Identify which cell holds the provided text, then report its (X, Y) central coordinate. 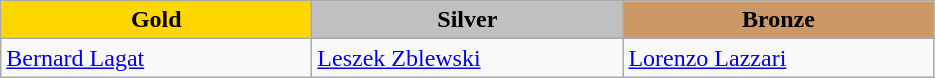
Lorenzo Lazzari (778, 58)
Silver (468, 20)
Leszek Zblewski (468, 58)
Bernard Lagat (156, 58)
Bronze (778, 20)
Gold (156, 20)
